Capture the cell that displays the provided text and extract its [x, y] central coordinate. 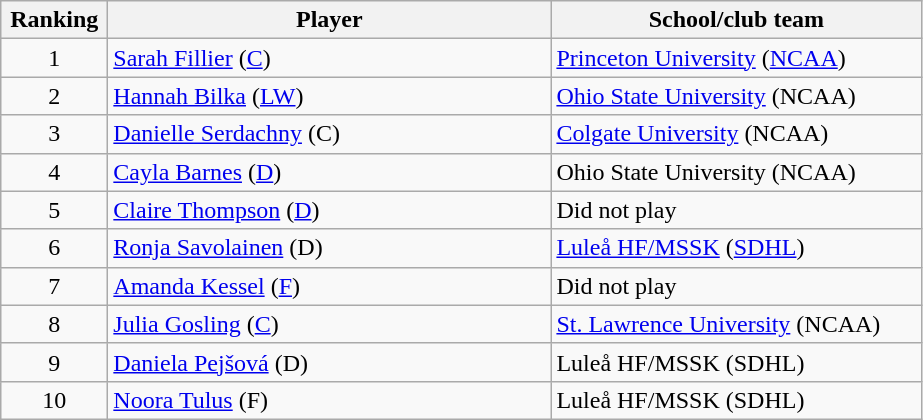
St. Lawrence University (NCAA) [736, 324]
3 [54, 134]
Claire Thompson (D) [330, 210]
8 [54, 324]
Amanda Kessel (F) [330, 286]
Ranking [54, 20]
7 [54, 286]
6 [54, 248]
Cayla Barnes (D) [330, 172]
1 [54, 58]
Ronja Savolainen (D) [330, 248]
Hannah Bilka (LW) [330, 96]
2 [54, 96]
Sarah Fillier (C) [330, 58]
Colgate University (NCAA) [736, 134]
Noora Tulus (F) [330, 400]
Julia Gosling (C) [330, 324]
10 [54, 400]
Daniela Pejšová (D) [330, 362]
Danielle Serdachny (C) [330, 134]
4 [54, 172]
School/club team [736, 20]
9 [54, 362]
5 [54, 210]
Player [330, 20]
Princeton University (NCAA) [736, 58]
